Determine the (X, Y) coordinate at the center of the cell enclosing the given text.  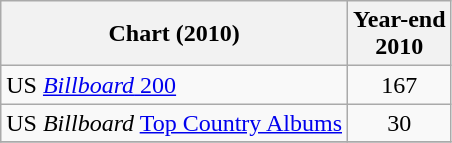
Chart (2010) (174, 34)
US Billboard Top Country Albums (174, 123)
Year-end2010 (400, 34)
167 (400, 85)
US Billboard 200 (174, 85)
30 (400, 123)
